From the cell containing the given text, extract its center point as (x, y) coordinate. 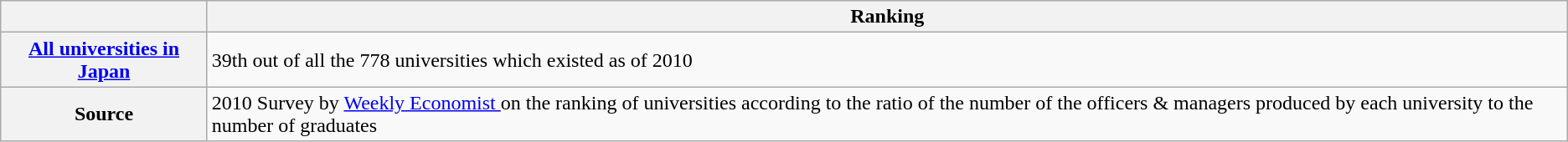
Source (104, 114)
39th out of all the 778 universities which existed as of 2010 (887, 60)
All universities in Japan (104, 60)
Ranking (887, 17)
